Return [x, y] of the center of cell containing provided text 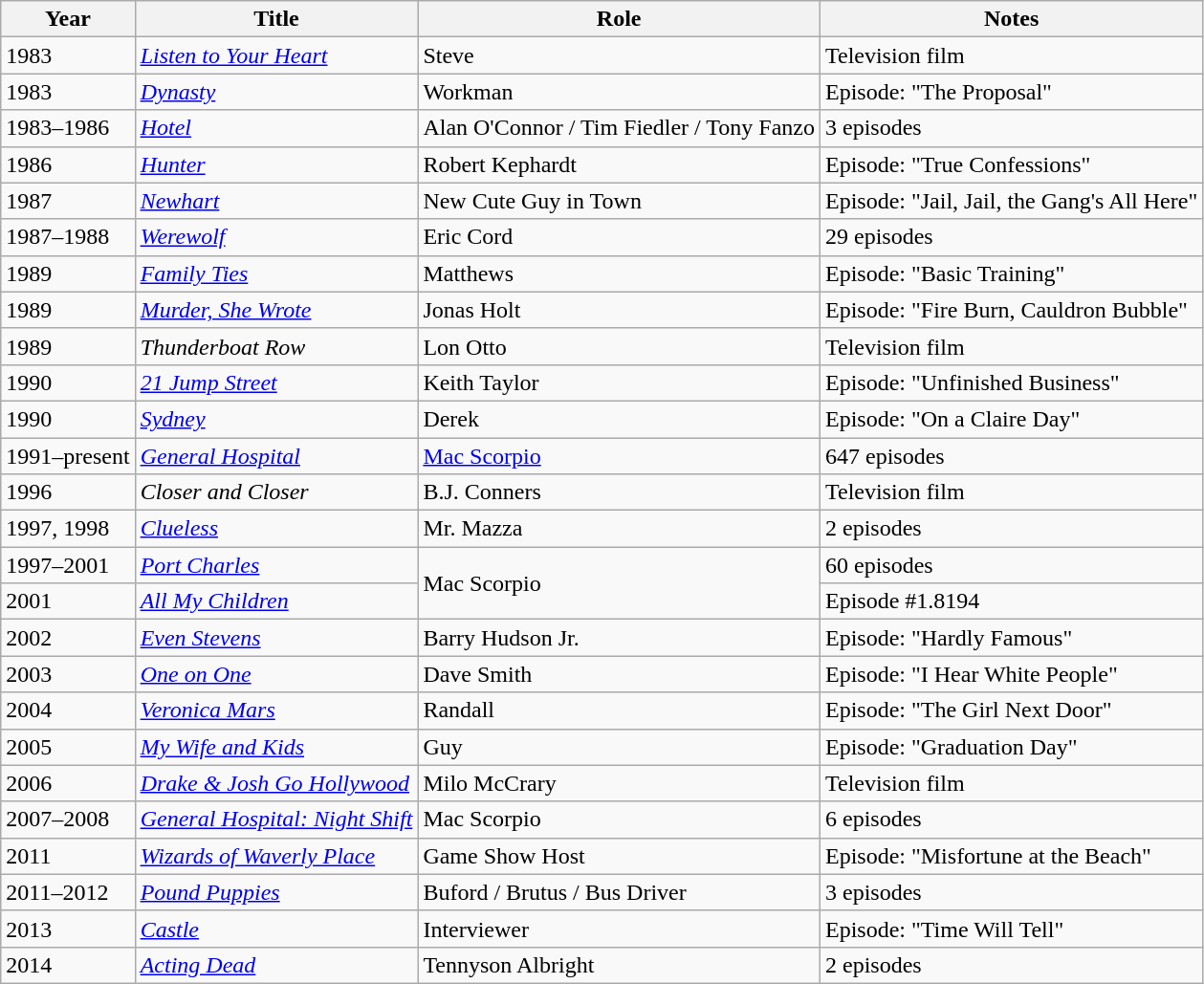
Listen to Your Heart [276, 55]
Interviewer [620, 929]
1991–present [68, 456]
Clueless [276, 529]
1987 [68, 201]
Episode: "Misfortune at the Beach" [1011, 856]
Episode: "Graduation Day" [1011, 747]
Episode: "Fire Burn, Cauldron Bubble" [1011, 310]
Sydney [276, 419]
1987–1988 [68, 237]
Keith Taylor [620, 383]
Milo McCrary [620, 783]
1997–2001 [68, 565]
Pound Puppies [276, 892]
6 episodes [1011, 820]
Barry Hudson Jr. [620, 638]
Thunderboat Row [276, 346]
Veronica Mars [276, 711]
Hotel [276, 128]
Role [620, 19]
2005 [68, 747]
2014 [68, 965]
2001 [68, 601]
2003 [68, 674]
Dynasty [276, 92]
1996 [68, 492]
Notes [1011, 19]
1986 [68, 164]
Episode: "I Hear White People" [1011, 674]
Game Show Host [620, 856]
General Hospital [276, 456]
Hunter [276, 164]
Episode #1.8194 [1011, 601]
Port Charles [276, 565]
Jonas Holt [620, 310]
Year [68, 19]
21 Jump Street [276, 383]
2006 [68, 783]
All My Children [276, 601]
Alan O'Connor / Tim Fiedler / Tony Fanzo [620, 128]
60 episodes [1011, 565]
Episode: "Jail, Jail, the Gang's All Here" [1011, 201]
2002 [68, 638]
Episode: "True Confessions" [1011, 164]
Episode: "The Girl Next Door" [1011, 711]
2013 [68, 929]
Acting Dead [276, 965]
Buford / Brutus / Bus Driver [620, 892]
Randall [620, 711]
Episode: "Basic Training" [1011, 273]
2004 [68, 711]
2007–2008 [68, 820]
Closer and Closer [276, 492]
Episode: "Time Will Tell" [1011, 929]
B.J. Conners [620, 492]
Steve [620, 55]
Dave Smith [620, 674]
One on One [276, 674]
29 episodes [1011, 237]
Guy [620, 747]
New Cute Guy in Town [620, 201]
Drake & Josh Go Hollywood [276, 783]
Title [276, 19]
Episode: "The Proposal" [1011, 92]
1983–1986 [68, 128]
Episode: "Unfinished Business" [1011, 383]
Matthews [620, 273]
Castle [276, 929]
Werewolf [276, 237]
Robert Kephardt [620, 164]
Family Ties [276, 273]
Wizards of Waverly Place [276, 856]
Newhart [276, 201]
Eric Cord [620, 237]
My Wife and Kids [276, 747]
Mr. Mazza [620, 529]
Workman [620, 92]
Tennyson Albright [620, 965]
Even Stevens [276, 638]
Murder, She Wrote [276, 310]
Derek [620, 419]
Episode: "On a Claire Day" [1011, 419]
Episode: "Hardly Famous" [1011, 638]
2011 [68, 856]
1997, 1998 [68, 529]
647 episodes [1011, 456]
General Hospital: Night Shift [276, 820]
Lon Otto [620, 346]
2011–2012 [68, 892]
